Return the [X, Y] coordinate for the center point of the cell that contains the specified text.  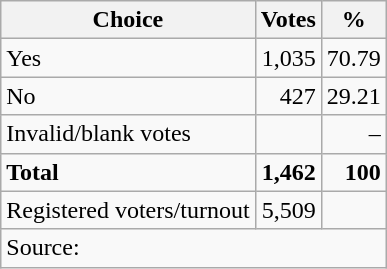
– [354, 134]
Yes [128, 58]
70.79 [354, 58]
1,462 [288, 172]
Source: [194, 248]
Registered voters/turnout [128, 210]
5,509 [288, 210]
29.21 [354, 96]
Votes [288, 20]
No [128, 96]
1,035 [288, 58]
Choice [128, 20]
% [354, 20]
427 [288, 96]
100 [354, 172]
Invalid/blank votes [128, 134]
Total [128, 172]
